For the text-containing cell, return its midpoint in (x, y) coordinate format. 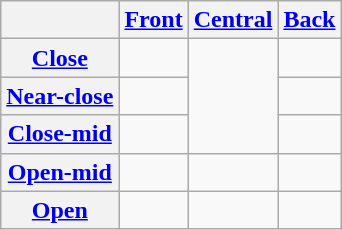
Front (154, 20)
Near-close (60, 96)
Back (310, 20)
Close (60, 58)
Central (233, 20)
Close-mid (60, 134)
Open-mid (60, 172)
Open (60, 210)
